Extract the (X, Y) coordinate from the center of the cell holding the provided text.  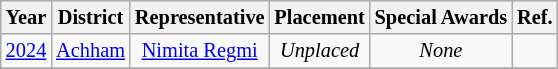
Unplaced (319, 51)
None (441, 51)
Nimita Regmi (200, 51)
Special Awards (441, 17)
Placement (319, 17)
Representative (200, 17)
Ref. (534, 17)
Year (26, 17)
District (90, 17)
Achham (90, 51)
2024 (26, 51)
